Return the (x, y) coordinate for the center point of the cell that contains the specified text.  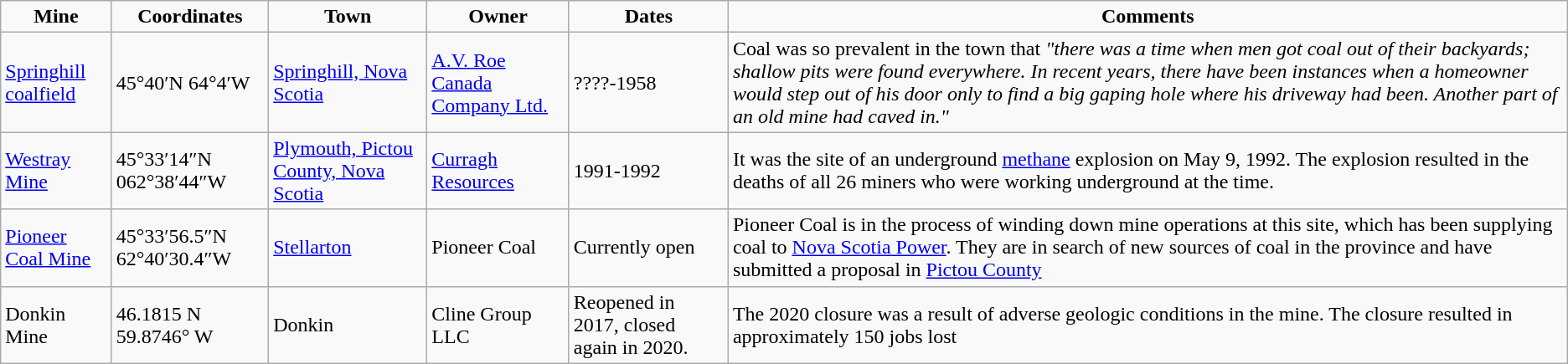
Coordinates (190, 17)
Donkin (348, 325)
????-1958 (648, 82)
Pioneer Coal Mine (56, 248)
Comments (1148, 17)
Plymouth, Pictou County, Nova Scotia (348, 171)
Town (348, 17)
Stellarton (348, 248)
Reopened in 2017, closed again in 2020. (648, 325)
45°33′14″N 062°38′44″W (190, 171)
Springhill coalfield (56, 82)
Owner (498, 17)
46.1815 N59.8746° W (190, 325)
Mine (56, 17)
Curragh Resources (498, 171)
Pioneer Coal (498, 248)
The 2020 closure was a result of adverse geologic conditions in the mine. The closure resulted in approximately 150 jobs lost (1148, 325)
Currently open (648, 248)
Springhill, Nova Scotia (348, 82)
Westray Mine (56, 171)
A.V. Roe Canada Company Ltd. (498, 82)
Cline Group LLC (498, 325)
Dates (648, 17)
1991-1992 (648, 171)
45°40′N 64°4′W (190, 82)
45°33′56.5″N 62°40′30.4″W (190, 248)
Donkin Mine (56, 325)
